From the cell containing the given text, extract its center point as [x, y] coordinate. 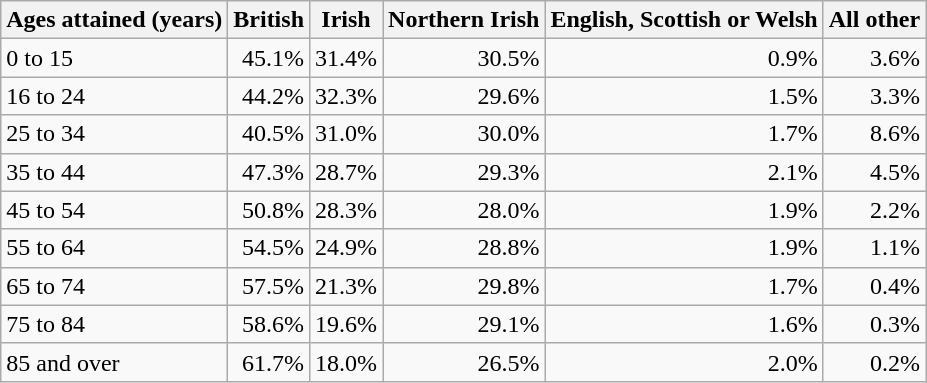
3.6% [874, 58]
0.4% [874, 286]
1.5% [684, 96]
Northern Irish [464, 20]
28.3% [346, 210]
26.5% [464, 362]
45.1% [269, 58]
Irish [346, 20]
31.0% [346, 134]
28.7% [346, 172]
40.5% [269, 134]
0.3% [874, 324]
1.6% [684, 324]
English, Scottish or Welsh [684, 20]
28.8% [464, 248]
65 to 74 [114, 286]
3.3% [874, 96]
50.8% [269, 210]
55 to 64 [114, 248]
25 to 34 [114, 134]
Ages attained (years) [114, 20]
58.6% [269, 324]
21.3% [346, 286]
57.5% [269, 286]
16 to 24 [114, 96]
30.0% [464, 134]
British [269, 20]
0 to 15 [114, 58]
32.3% [346, 96]
29.6% [464, 96]
0.9% [684, 58]
47.3% [269, 172]
30.5% [464, 58]
24.9% [346, 248]
29.1% [464, 324]
31.4% [346, 58]
1.1% [874, 248]
2.0% [684, 362]
18.0% [346, 362]
29.3% [464, 172]
44.2% [269, 96]
8.6% [874, 134]
4.5% [874, 172]
2.2% [874, 210]
0.2% [874, 362]
All other [874, 20]
19.6% [346, 324]
45 to 54 [114, 210]
54.5% [269, 248]
61.7% [269, 362]
28.0% [464, 210]
2.1% [684, 172]
29.8% [464, 286]
75 to 84 [114, 324]
85 and over [114, 362]
35 to 44 [114, 172]
